Return the [X, Y] coordinate for the center point of the cell that contains the specified text.  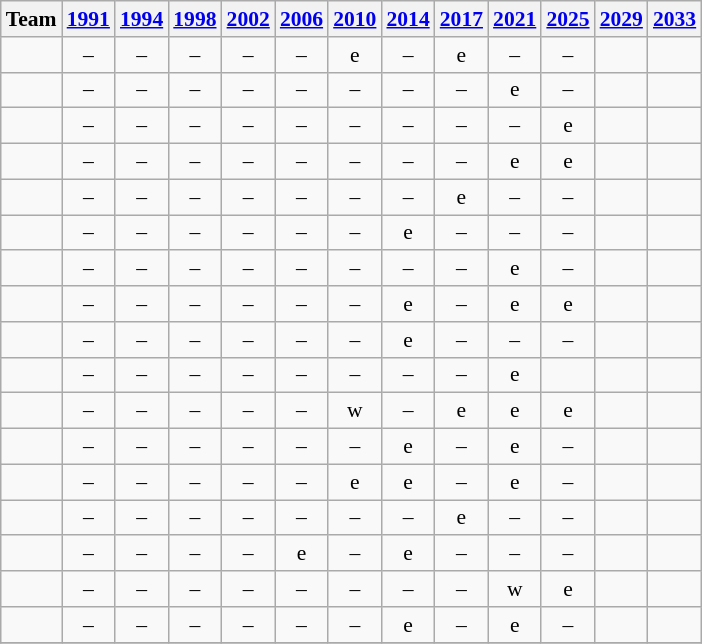
2025 [568, 19]
1994 [142, 19]
Team [32, 19]
2010 [354, 19]
2006 [302, 19]
2017 [462, 19]
1998 [194, 19]
2029 [622, 19]
2021 [514, 19]
1991 [88, 19]
2014 [408, 19]
2033 [674, 19]
2002 [248, 19]
